Pinpoint the cell where the given text exists, returning its (X, Y) midpoint coordinate. 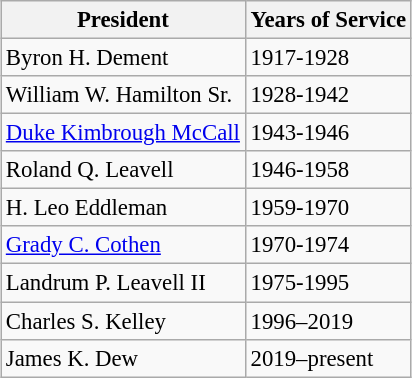
James K. Dew (124, 358)
Charles S. Kelley (124, 321)
1928-1942 (328, 95)
1959-1970 (328, 208)
1970-1974 (328, 245)
1975-1995 (328, 283)
Years of Service (328, 20)
Landrum P. Leavell II (124, 283)
1946-1958 (328, 170)
H. Leo Eddleman (124, 208)
Grady C. Cothen (124, 245)
Byron H. Dement (124, 58)
1943-1946 (328, 133)
President (124, 20)
2019–present (328, 358)
Duke Kimbrough McCall (124, 133)
1917-1928 (328, 58)
1996–2019 (328, 321)
William W. Hamilton Sr. (124, 95)
Roland Q. Leavell (124, 170)
